Extract the [X, Y] coordinate from the center of the cell holding the provided text.  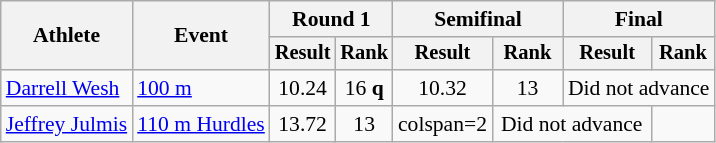
colspan=2 [442, 124]
Round 1 [332, 19]
Semifinal [478, 19]
Athlete [66, 36]
Event [201, 36]
110 m Hurdles [201, 124]
10.24 [303, 88]
Final [639, 19]
10.32 [442, 88]
16 q [364, 88]
13.72 [303, 124]
100 m [201, 88]
Jeffrey Julmis [66, 124]
Darrell Wesh [66, 88]
